Provide the (X, Y) coordinate of the cell's center where the given text is located.  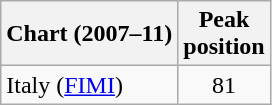
Peakposition (224, 34)
Chart (2007–11) (90, 34)
Italy (FIMI) (90, 85)
81 (224, 85)
